Return (x, y) of the center of cell containing provided text 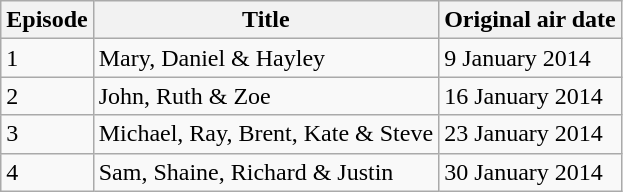
9 January 2014 (530, 58)
2 (47, 96)
30 January 2014 (530, 172)
4 (47, 172)
1 (47, 58)
23 January 2014 (530, 134)
Episode (47, 20)
16 January 2014 (530, 96)
Sam, Shaine, Richard & Justin (266, 172)
Title (266, 20)
John, Ruth & Zoe (266, 96)
3 (47, 134)
Michael, Ray, Brent, Kate & Steve (266, 134)
Mary, Daniel & Hayley (266, 58)
Original air date (530, 20)
